Scan for the cell matching the given text and deliver its (X, Y) coordinate at center. 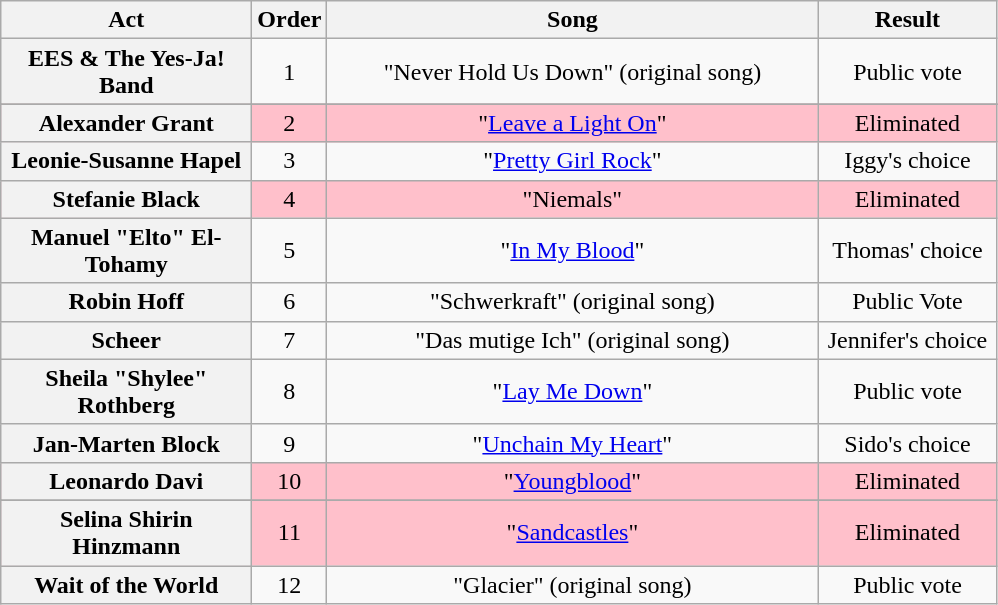
12 (290, 585)
Stefanie Black (126, 199)
Leonie-Susanne Hapel (126, 161)
Order (290, 20)
"Lay Me Down" (572, 392)
"Pretty Girl Rock" (572, 161)
"Schwerkraft" (original song) (572, 302)
"Leave a Light On" (572, 123)
"In My Blood" (572, 250)
"Das mutige Ich" (original song) (572, 340)
7 (290, 340)
Scheer (126, 340)
10 (290, 481)
Thomas' choice (908, 250)
Public Vote (908, 302)
5 (290, 250)
8 (290, 392)
Alexander Grant (126, 123)
Act (126, 20)
Leonardo Davi (126, 481)
Wait of the World (126, 585)
"Never Hold Us Down" (original song) (572, 72)
Sheila "Shylee" Rothberg (126, 392)
1 (290, 72)
Sido's choice (908, 443)
"Glacier" (original song) (572, 585)
Iggy's choice (908, 161)
Manuel "Elto" El-Tohamy (126, 250)
EES & The Yes-Ja! Band (126, 72)
Selina Shirin Hinzmann (126, 532)
"Youngblood" (572, 481)
Result (908, 20)
Song (572, 20)
"Unchain My Heart" (572, 443)
3 (290, 161)
9 (290, 443)
Robin Hoff (126, 302)
"Sandcastles" (572, 532)
11 (290, 532)
"Niemals" (572, 199)
2 (290, 123)
Jan-Marten Block (126, 443)
6 (290, 302)
Jennifer's choice (908, 340)
4 (290, 199)
